Pinpoint the cell where the given text exists, returning its [x, y] midpoint coordinate. 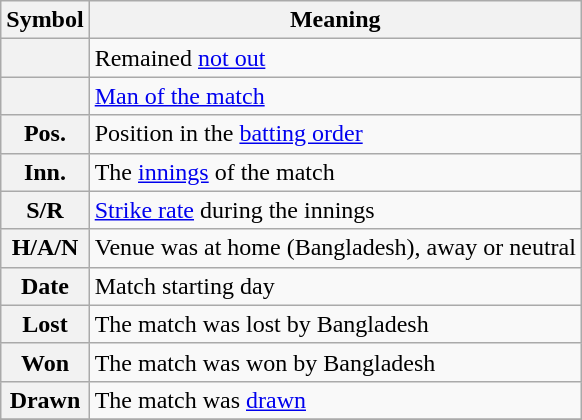
Meaning [335, 20]
Inn. [45, 172]
The match was drawn [335, 400]
H/A/N [45, 248]
The match was lost by Bangladesh [335, 324]
Man of the match [335, 96]
Drawn [45, 400]
The match was won by Bangladesh [335, 362]
The innings of the match [335, 172]
Position in the batting order [335, 134]
Strike rate during the innings [335, 210]
Symbol [45, 20]
Match starting day [335, 286]
Lost [45, 324]
Venue was at home (Bangladesh), away or neutral [335, 248]
Pos. [45, 134]
Date [45, 286]
S/R [45, 210]
Won [45, 362]
Remained not out [335, 58]
